Pinpoint the cell where the given text exists, returning its (X, Y) midpoint coordinate. 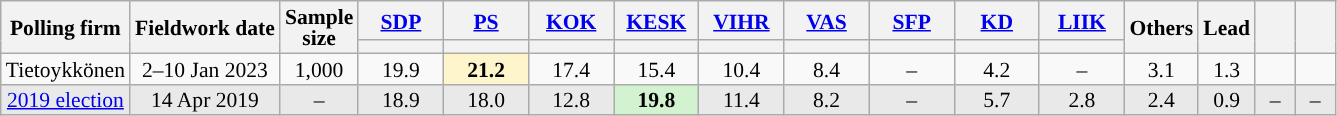
19.8 (656, 100)
8.2 (826, 100)
2.4 (1161, 100)
Tietoykkönen (66, 68)
4.2 (996, 68)
0.9 (1226, 100)
Others (1161, 27)
SDP (400, 20)
LIIK (1082, 20)
10.4 (742, 68)
1,000 (319, 68)
KD (996, 20)
SFP (912, 20)
8.4 (826, 68)
VAS (826, 20)
17.4 (572, 68)
21.2 (486, 68)
12.8 (572, 100)
Fieldwork date (205, 27)
KOK (572, 20)
Lead (1226, 27)
15.4 (656, 68)
14 Apr 2019 (205, 100)
19.9 (400, 68)
3.1 (1161, 68)
PS (486, 20)
2019 election (66, 100)
1.3 (1226, 68)
18.0 (486, 100)
Polling firm (66, 27)
18.9 (400, 100)
5.7 (996, 100)
VIHR (742, 20)
2–10 Jan 2023 (205, 68)
Samplesize (319, 27)
KESK (656, 20)
2.8 (1082, 100)
11.4 (742, 100)
